Scan for the cell matching the given text and deliver its (x, y) coordinate at center. 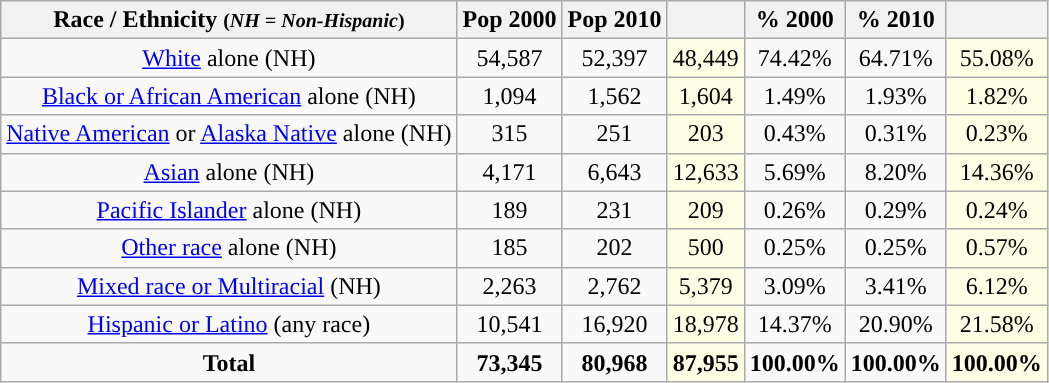
% 2010 (896, 20)
87,955 (706, 362)
2,762 (614, 286)
6,643 (614, 172)
12,633 (706, 172)
14.36% (996, 172)
1,562 (614, 96)
55.08% (996, 58)
0.57% (996, 248)
Native American or Alaska Native alone (NH) (229, 134)
21.58% (996, 324)
202 (614, 248)
2,263 (510, 286)
1,094 (510, 96)
0.29% (896, 210)
5,379 (706, 286)
189 (510, 210)
4,171 (510, 172)
Other race alone (NH) (229, 248)
18,978 (706, 324)
20.90% (896, 324)
1.49% (794, 96)
185 (510, 248)
0.43% (794, 134)
Pacific Islander alone (NH) (229, 210)
203 (706, 134)
Race / Ethnicity (NH = Non-Hispanic) (229, 20)
% 2000 (794, 20)
White alone (NH) (229, 58)
80,968 (614, 362)
1.93% (896, 96)
Hispanic or Latino (any race) (229, 324)
0.31% (896, 134)
231 (614, 210)
Total (229, 362)
Pop 2000 (510, 20)
0.24% (996, 210)
16,920 (614, 324)
52,397 (614, 58)
209 (706, 210)
0.23% (996, 134)
54,587 (510, 58)
1,604 (706, 96)
3.09% (794, 286)
0.26% (794, 210)
1.82% (996, 96)
Mixed race or Multiracial (NH) (229, 286)
500 (706, 248)
Asian alone (NH) (229, 172)
10,541 (510, 324)
251 (614, 134)
74.42% (794, 58)
73,345 (510, 362)
6.12% (996, 286)
3.41% (896, 286)
14.37% (794, 324)
Pop 2010 (614, 20)
Black or African American alone (NH) (229, 96)
64.71% (896, 58)
48,449 (706, 58)
5.69% (794, 172)
315 (510, 134)
8.20% (896, 172)
